Return (x, y) of the center of cell containing provided text 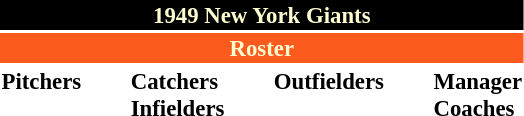
1949 New York Giants (262, 15)
Roster (262, 48)
